Search for the cell housing the specified text and yield its (X, Y) center coordinate. 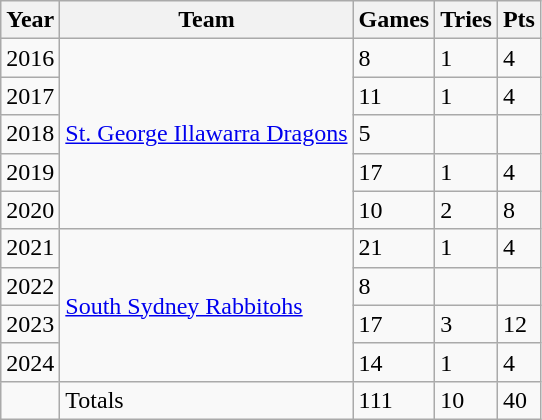
3 (466, 324)
12 (518, 324)
14 (394, 362)
11 (394, 96)
2021 (30, 248)
Tries (466, 20)
40 (518, 400)
Pts (518, 20)
South Sydney Rabbitohs (206, 305)
2018 (30, 134)
5 (394, 134)
Totals (206, 400)
21 (394, 248)
2 (466, 210)
2024 (30, 362)
2020 (30, 210)
2017 (30, 96)
St. George Illawarra Dragons (206, 134)
Year (30, 20)
Games (394, 20)
111 (394, 400)
Team (206, 20)
2023 (30, 324)
2016 (30, 58)
2019 (30, 172)
2022 (30, 286)
